Locate the cell with the specified text and output its [X, Y] center coordinate. 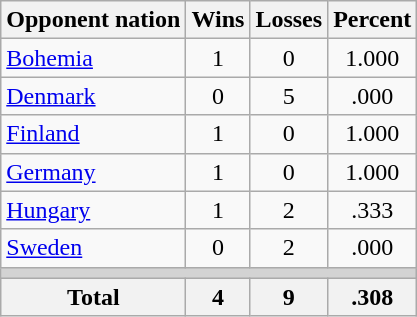
Percent [372, 20]
Denmark [94, 96]
Total [94, 297]
Wins [218, 20]
Opponent nation [94, 20]
Finland [94, 134]
Bohemia [94, 58]
9 [289, 297]
Germany [94, 172]
4 [218, 297]
Losses [289, 20]
Sweden [94, 248]
.333 [372, 210]
5 [289, 96]
Hungary [94, 210]
.308 [372, 297]
